Return the (x, y) coordinate for the center point of the cell that contains the specified text.  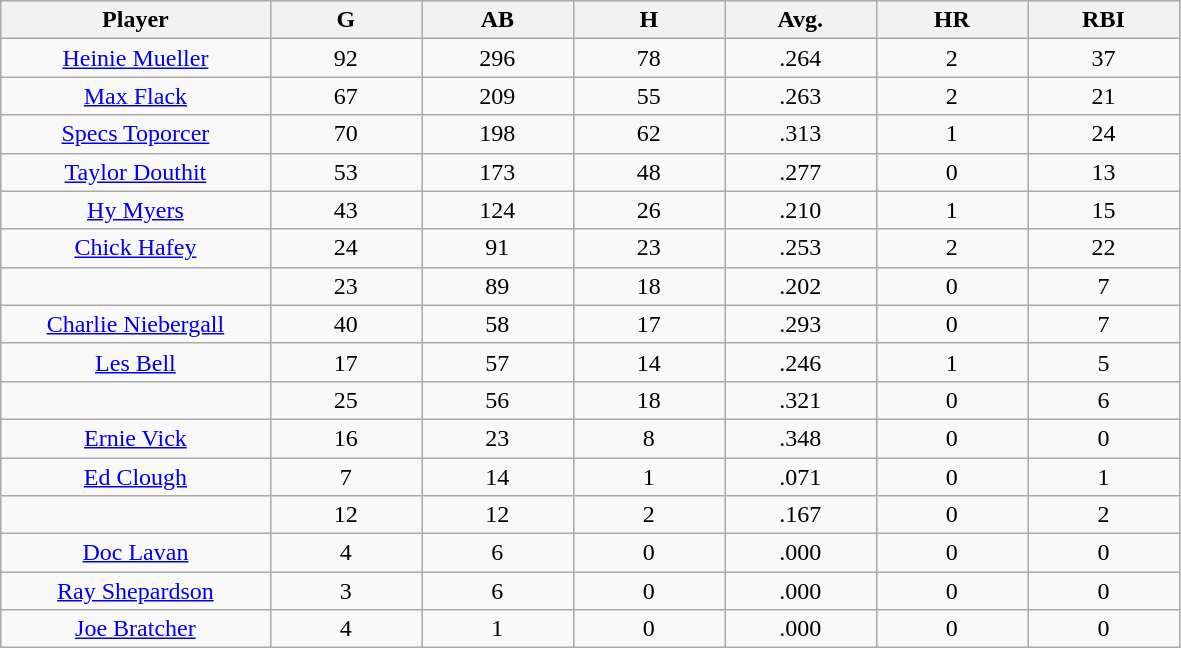
.348 (801, 438)
78 (649, 58)
Doc Lavan (136, 553)
Player (136, 20)
.202 (801, 286)
173 (498, 172)
16 (346, 438)
.263 (801, 96)
53 (346, 172)
48 (649, 172)
Ernie Vick (136, 438)
209 (498, 96)
62 (649, 134)
22 (1104, 248)
92 (346, 58)
13 (1104, 172)
21 (1104, 96)
.321 (801, 400)
56 (498, 400)
58 (498, 324)
91 (498, 248)
Ed Clough (136, 477)
3 (346, 591)
Charlie Niebergall (136, 324)
G (346, 20)
15 (1104, 210)
.277 (801, 172)
70 (346, 134)
37 (1104, 58)
RBI (1104, 20)
89 (498, 286)
Heinie Mueller (136, 58)
Ray Shepardson (136, 591)
.253 (801, 248)
Max Flack (136, 96)
26 (649, 210)
.264 (801, 58)
43 (346, 210)
Chick Hafey (136, 248)
57 (498, 362)
198 (498, 134)
Specs Toporcer (136, 134)
.167 (801, 515)
H (649, 20)
Hy Myers (136, 210)
Taylor Douthit (136, 172)
296 (498, 58)
.246 (801, 362)
Avg. (801, 20)
25 (346, 400)
67 (346, 96)
HR (952, 20)
Joe Bratcher (136, 629)
.293 (801, 324)
AB (498, 20)
124 (498, 210)
55 (649, 96)
40 (346, 324)
.210 (801, 210)
8 (649, 438)
5 (1104, 362)
Les Bell (136, 362)
.313 (801, 134)
.071 (801, 477)
